For the text-containing cell, return its midpoint in (x, y) coordinate format. 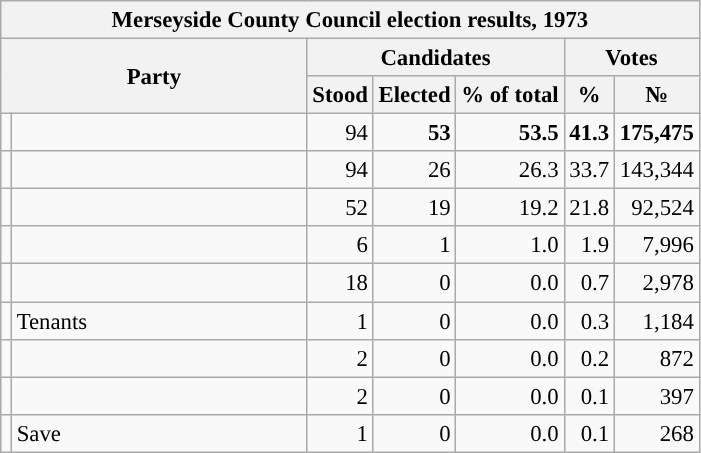
143,344 (656, 170)
Merseyside County Council election results, 1973 (350, 20)
52 (340, 208)
19.2 (510, 208)
0.7 (589, 283)
Save (159, 433)
19 (414, 208)
397 (656, 396)
Stood (340, 95)
Votes (632, 58)
26.3 (510, 170)
53 (414, 133)
872 (656, 358)
175,475 (656, 133)
41.3 (589, 133)
Party (154, 76)
92,524 (656, 208)
% (589, 95)
% of total (510, 95)
2,978 (656, 283)
21.8 (589, 208)
Candidates (436, 58)
26 (414, 170)
1.0 (510, 245)
18 (340, 283)
268 (656, 433)
53.5 (510, 133)
6 (340, 245)
33.7 (589, 170)
1,184 (656, 321)
Tenants (159, 321)
0.2 (589, 358)
7,996 (656, 245)
№ (656, 95)
1.9 (589, 245)
0.3 (589, 321)
Elected (414, 95)
